Provide the (X, Y) coordinate of the cell's center where the given text is located.  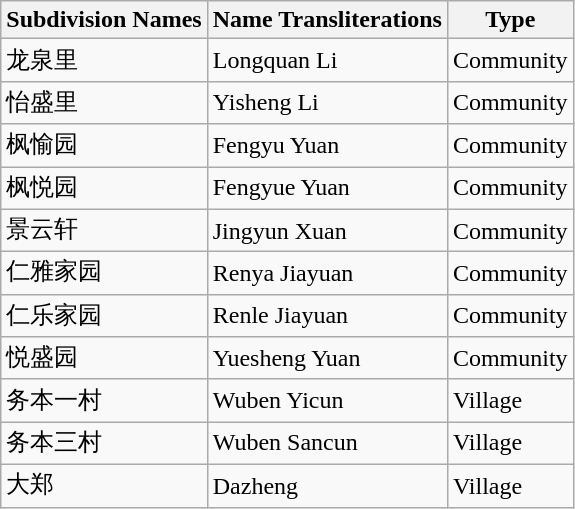
Dazheng (327, 486)
务本三村 (104, 444)
龙泉里 (104, 60)
景云轩 (104, 230)
Fengyue Yuan (327, 188)
仁乐家园 (104, 316)
仁雅家园 (104, 274)
Name Transliterations (327, 20)
Wuben Yicun (327, 400)
Jingyun Xuan (327, 230)
悦盛园 (104, 358)
Renya Jiayuan (327, 274)
Renle Jiayuan (327, 316)
枫悦园 (104, 188)
Wuben Sancun (327, 444)
怡盛里 (104, 102)
大郑 (104, 486)
Longquan Li (327, 60)
务本一村 (104, 400)
枫愉园 (104, 146)
Yisheng Li (327, 102)
Yuesheng Yuan (327, 358)
Subdivision Names (104, 20)
Fengyu Yuan (327, 146)
Type (510, 20)
